Output the (x, y) coordinate of the center of the cell containing the given text.  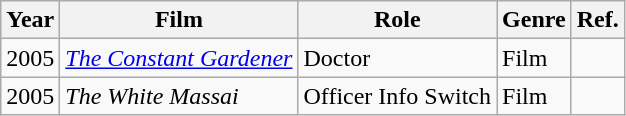
Year (30, 20)
Officer Info Switch (398, 96)
The Constant Gardener (179, 58)
Role (398, 20)
Genre (534, 20)
Ref. (598, 20)
Doctor (398, 58)
The White Massai (179, 96)
